Scan for the cell matching the given text and deliver its [x, y] coordinate at center. 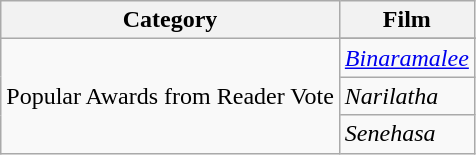
Narilatha [406, 96]
Popular Awards from Reader Vote [170, 96]
Senehasa [406, 134]
Film [406, 20]
Category [170, 20]
Binaramalee [406, 58]
